Determine the [X, Y] coordinate at the center of the cell enclosing the given text.  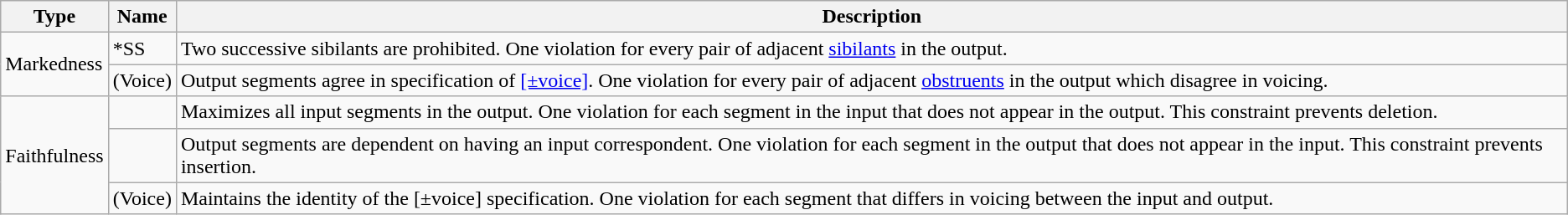
Type [54, 17]
Name [142, 17]
Maintains the identity of the [±voice] specification. One violation for each segment that differs in voicing between the input and output. [871, 198]
Markedness [54, 64]
Faithfulness [54, 156]
Two successive sibilants are prohibited. One violation for every pair of adjacent sibilants in the output. [871, 49]
Description [871, 17]
*SS [142, 49]
Output segments agree in specification of [±voice]. One violation for every pair of adjacent obstruents in the output which disagree in voicing. [871, 80]
